Output the [x, y] coordinate of the center of the cell containing the given text.  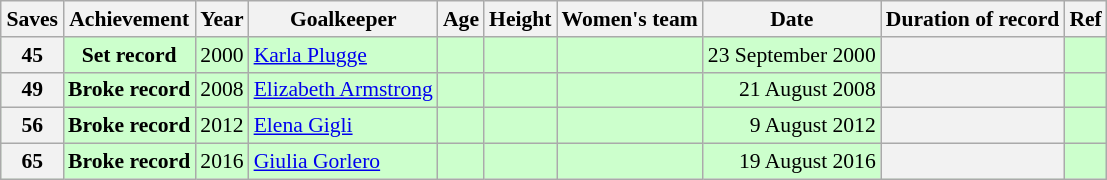
65 [32, 162]
Saves [32, 19]
Height [520, 19]
21 August 2008 [792, 90]
19 August 2016 [792, 162]
Age [461, 19]
Elena Gigli [344, 126]
Giulia Gorlero [344, 162]
Date [792, 19]
Elizabeth Armstrong [344, 90]
2012 [222, 126]
9 August 2012 [792, 126]
Year [222, 19]
2016 [222, 162]
Duration of record [973, 19]
23 September 2000 [792, 55]
56 [32, 126]
Achievement [129, 19]
Women's team [630, 19]
Goalkeeper [344, 19]
2008 [222, 90]
2000 [222, 55]
45 [32, 55]
Karla Plugge [344, 55]
Ref [1085, 19]
Set record [129, 55]
49 [32, 90]
